Pinpoint the cell where the given text exists, returning its [x, y] midpoint coordinate. 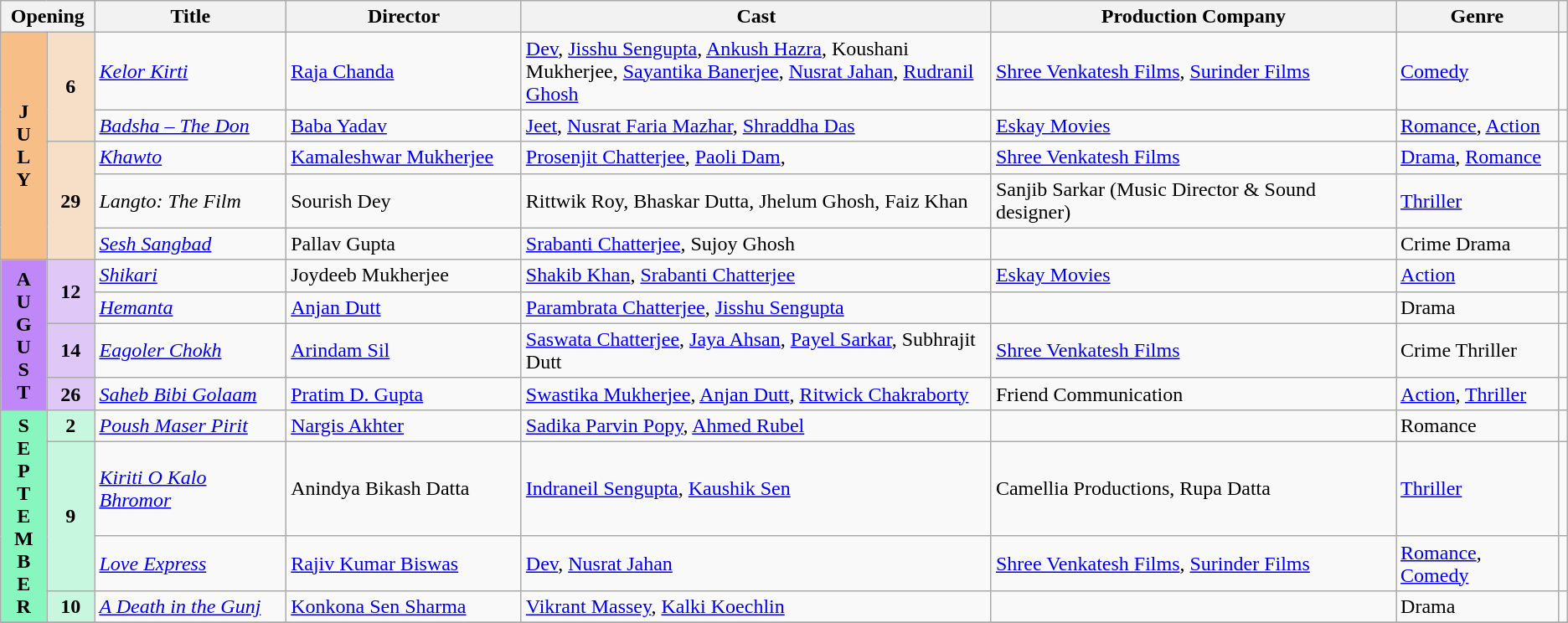
Crime Thriller [1478, 350]
Anjan Dutt [404, 307]
Opening [48, 17]
Raja Chanda [404, 71]
29 [70, 201]
Genre [1478, 17]
Langto: The Film [191, 201]
JULY [23, 146]
26 [70, 394]
Eagoler Chokh [191, 350]
AUGUST [23, 335]
Baba Yadav [404, 126]
Kiriti O Kalo Bhromor [191, 489]
Title [191, 17]
Konkona Sen Sharma [404, 606]
Vikrant Massey, Kalki Koechlin [756, 606]
Director [404, 17]
Saheb Bibi Golaam [191, 394]
Love Express [191, 563]
Cast [756, 17]
Romance, Comedy [1478, 563]
12 [70, 291]
Prosenjit Chatterjee, Paoli Dam, [756, 157]
Dev, Nusrat Jahan [756, 563]
Srabanti Chatterjee, Sujoy Ghosh [756, 244]
Sourish Dey [404, 201]
Sanjib Sarkar (Music Director & Sound designer) [1193, 201]
A Death in the Gunj [191, 606]
Romance [1478, 425]
SEPTEMBER [23, 516]
9 [70, 516]
Joydeeb Mukherjee [404, 275]
Sadika Parvin Popy, Ahmed Rubel [756, 425]
Action, Thriller [1478, 394]
Rajiv Kumar Biswas [404, 563]
Jeet, Nusrat Faria Mazhar, Shraddha Das [756, 126]
2 [70, 425]
Rittwik Roy, Bhaskar Dutta, Jhelum Ghosh, Faiz Khan [756, 201]
Nargis Akhter [404, 425]
Indraneil Sengupta, Kaushik Sen [756, 489]
Swastika Mukherjee, Anjan Dutt, Ritwick Chakraborty [756, 394]
Badsha – The Don [191, 126]
Arindam Sil [404, 350]
Anindya Bikash Datta [404, 489]
Shikari [191, 275]
Hemanta [191, 307]
Poush Maser Pirit [191, 425]
Kelor Kirti [191, 71]
Camellia Productions, Rupa Datta [1193, 489]
10 [70, 606]
Kamaleshwar Mukherjee [404, 157]
Comedy [1478, 71]
Romance, Action [1478, 126]
Dev, Jisshu Sengupta, Ankush Hazra, Koushani Mukherjee, Sayantika Banerjee, Nusrat Jahan, Rudranil Ghosh [756, 71]
Sesh Sangbad [191, 244]
Parambrata Chatterjee, Jisshu Sengupta [756, 307]
Friend Communication [1193, 394]
14 [70, 350]
Khawto [191, 157]
6 [70, 87]
Drama, Romance [1478, 157]
Pallav Gupta [404, 244]
Crime Drama [1478, 244]
Shakib Khan, Srabanti Chatterjee [756, 275]
Production Company [1193, 17]
Pratim D. Gupta [404, 394]
Saswata Chatterjee, Jaya Ahsan, Payel Sarkar, Subhrajit Dutt [756, 350]
Action [1478, 275]
